Provide the (x, y) coordinate of the cell's center where the given text is located.  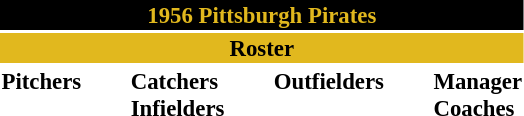
Roster (262, 48)
1956 Pittsburgh Pirates (262, 15)
